Locate the cell with the specified text and output its [x, y] center coordinate. 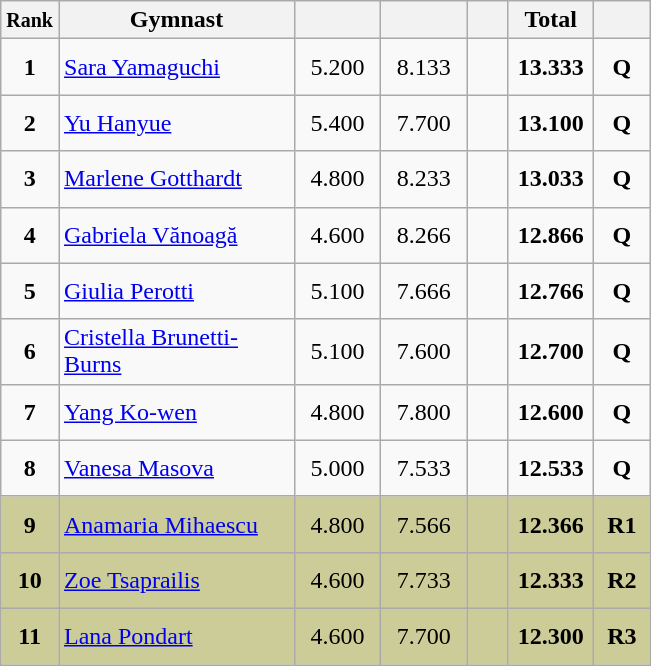
Zoe Tsaprailis [176, 580]
Gymnast [176, 20]
3 [30, 179]
9 [30, 524]
13.333 [551, 67]
5.400 [338, 123]
7 [30, 412]
4 [30, 235]
Vanesa Masova [176, 468]
6 [30, 352]
5.200 [338, 67]
R1 [622, 524]
Gabriela Vănoagă [176, 235]
5 [30, 291]
7.566 [424, 524]
11 [30, 636]
Giulia Perotti [176, 291]
13.033 [551, 179]
R2 [622, 580]
7.733 [424, 580]
Marlene Gotthardt [176, 179]
8.266 [424, 235]
12.533 [551, 468]
12.300 [551, 636]
Cristella Brunetti-Burns [176, 352]
Yu Hanyue [176, 123]
Total [551, 20]
12.700 [551, 352]
8.233 [424, 179]
5.000 [338, 468]
12.600 [551, 412]
1 [30, 67]
R3 [622, 636]
Rank [30, 20]
Sara Yamaguchi [176, 67]
7.666 [424, 291]
8.133 [424, 67]
12.366 [551, 524]
8 [30, 468]
12.333 [551, 580]
7.533 [424, 468]
7.600 [424, 352]
13.100 [551, 123]
Anamaria Mihaescu [176, 524]
2 [30, 123]
Yang Ko-wen [176, 412]
7.800 [424, 412]
Lana Pondart [176, 636]
12.766 [551, 291]
10 [30, 580]
12.866 [551, 235]
